Scan for the cell matching the given text and deliver its [x, y] coordinate at center. 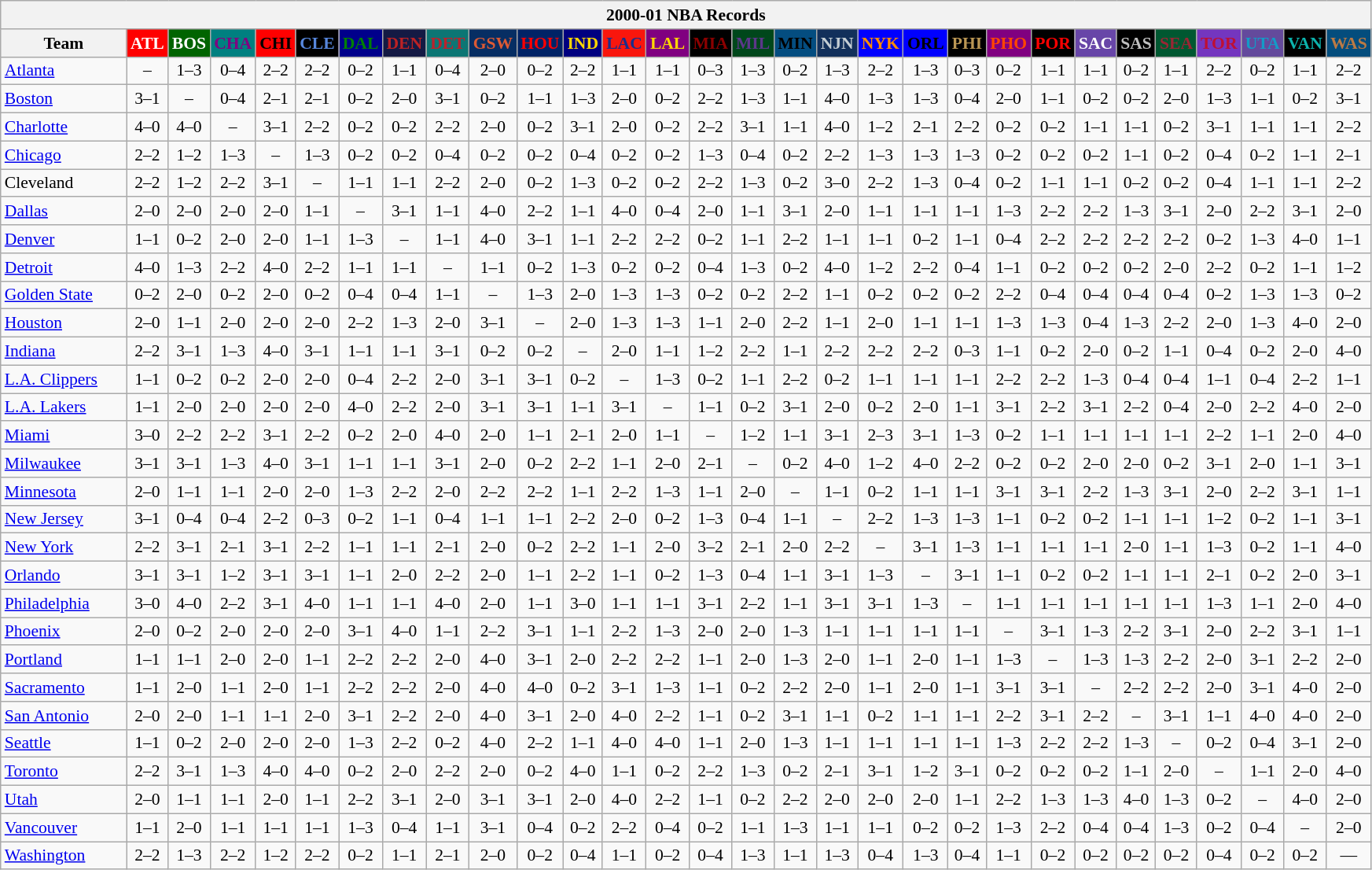
NYK [881, 43]
UTA [1263, 43]
New Jersey [64, 519]
POR [1053, 43]
CLE [318, 43]
Vancouver [64, 828]
2000-01 NBA Records [686, 15]
MIN [795, 43]
SEA [1176, 43]
DAL [361, 43]
HOU [539, 43]
Atlanta [64, 71]
ORL [926, 43]
Sacramento [64, 688]
PHI [967, 43]
Houston [64, 323]
Golden State [64, 295]
Detroit [64, 267]
Team [64, 43]
LAC [624, 43]
LAL [668, 43]
Utah [64, 800]
Charlotte [64, 127]
WAS [1349, 43]
Miami [64, 436]
Cleveland [64, 183]
ATL [148, 43]
Seattle [64, 743]
— [1349, 856]
BOS [189, 43]
Dallas [64, 212]
DET [448, 43]
MIA [710, 43]
Phoenix [64, 632]
Orlando [64, 576]
Chicago [64, 155]
MIL [753, 43]
Boston [64, 99]
Washington [64, 856]
DEN [404, 43]
NJN [837, 43]
Indiana [64, 352]
New York [64, 547]
Minnesota [64, 492]
L.A. Clippers [64, 379]
CHA [233, 43]
SAC [1096, 43]
IND [583, 43]
CHI [275, 43]
SAS [1136, 43]
Toronto [64, 772]
Milwaukee [64, 463]
VAN [1305, 43]
2–3 [881, 436]
Denver [64, 239]
3–2 [710, 547]
San Antonio [64, 716]
TOR [1219, 43]
Philadelphia [64, 603]
PHO [1008, 43]
L.A. Lakers [64, 407]
GSW [494, 43]
Portland [64, 660]
